Return the [X, Y] coordinate for the center point of the cell that contains the specified text.  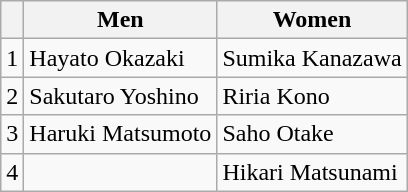
Men [120, 20]
Sakutaro Yoshino [120, 96]
3 [12, 134]
Haruki Matsumoto [120, 134]
Hayato Okazaki [120, 58]
1 [12, 58]
Riria Kono [312, 96]
Saho Otake [312, 134]
4 [12, 172]
2 [12, 96]
Sumika Kanazawa [312, 58]
Women [312, 20]
Hikari Matsunami [312, 172]
